Pinpoint the cell where the given text exists, returning its [X, Y] midpoint coordinate. 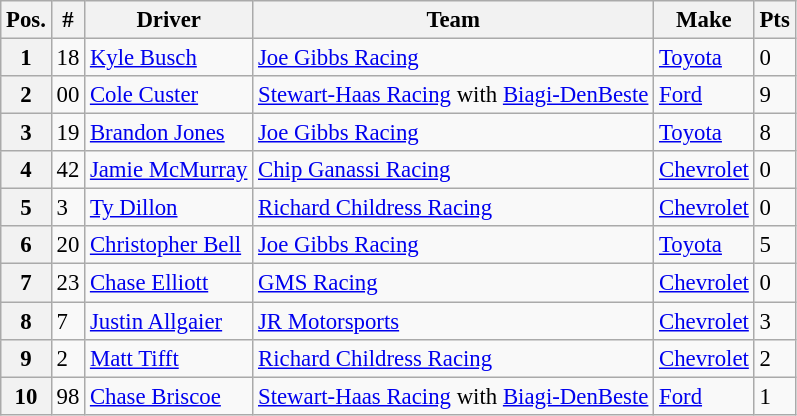
Brandon Jones [169, 133]
20 [68, 245]
JR Motorsports [454, 321]
Justin Allgaier [169, 321]
19 [68, 133]
00 [68, 95]
Chase Elliott [169, 283]
Team [454, 20]
Chase Briscoe [169, 396]
# [68, 20]
4 [26, 170]
42 [68, 170]
Christopher Bell [169, 245]
23 [68, 283]
Chip Ganassi Racing [454, 170]
Pts [774, 20]
Matt Tifft [169, 358]
10 [26, 396]
Pos. [26, 20]
Make [704, 20]
Cole Custer [169, 95]
GMS Racing [454, 283]
Ty Dillon [169, 208]
6 [26, 245]
18 [68, 58]
Jamie McMurray [169, 170]
Driver [169, 20]
98 [68, 396]
Kyle Busch [169, 58]
